Determine the [X, Y] coordinate at the center of the cell enclosing the given text.  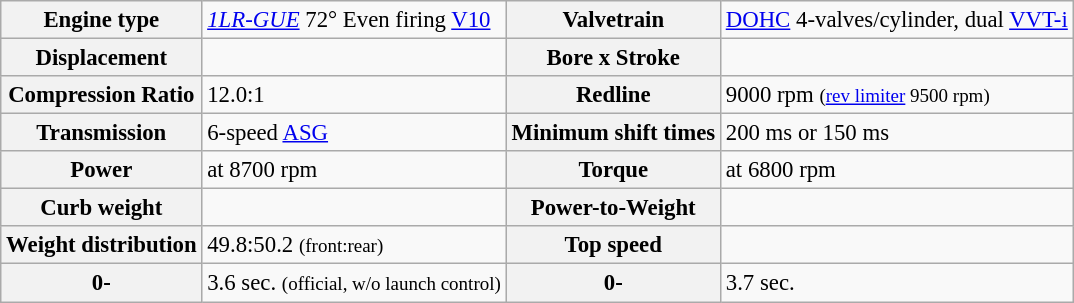
Valvetrain [613, 20]
Power [102, 170]
Power-to-Weight [613, 208]
at 8700 rpm [354, 170]
3.6 sec. (official, w/o launch control) [354, 283]
DOHC 4-valves/cylinder, dual VVT-i [896, 20]
at 6800 rpm [896, 170]
Displacement [102, 58]
Minimum shift times [613, 133]
3.7 sec. [896, 283]
Engine type [102, 20]
Top speed [613, 245]
49.8:50.2 (front:rear) [354, 245]
12.0:1 [354, 95]
Bore x Stroke [613, 58]
Redline [613, 95]
200 ms or 150 ms [896, 133]
Transmission [102, 133]
Compression Ratio [102, 95]
6-speed ASG [354, 133]
Curb weight [102, 208]
Weight distribution [102, 245]
Torque [613, 170]
9000 rpm (rev limiter 9500 rpm) [896, 95]
1LR-GUE 72° Even firing V10 [354, 20]
